Search for the cell housing the specified text and yield its (x, y) center coordinate. 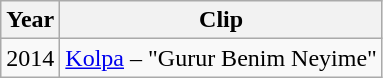
Clip (222, 20)
Year (30, 20)
Kolpa – "Gurur Benim Neyime" (222, 58)
2014 (30, 58)
